Pinpoint the cell where the given text exists, returning its [X, Y] midpoint coordinate. 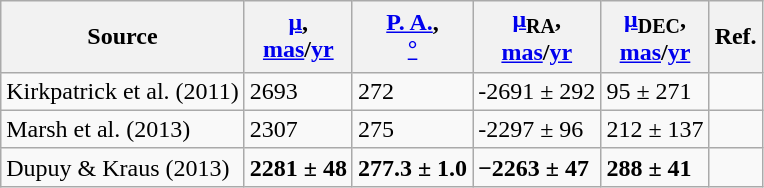
P. A.,° [412, 36]
-2691 ± 292 [537, 91]
μRA,mas/yr [537, 36]
Source [122, 36]
μ,mas/yr [298, 36]
2307 [298, 129]
2693 [298, 91]
Kirkpatrick et al. (2011) [122, 91]
Ref. [736, 36]
μDEC,mas/yr [655, 36]
−2263 ± 47 [537, 167]
277.3 ± 1.0 [412, 167]
2281 ± 48 [298, 167]
95 ± 271 [655, 91]
212 ± 137 [655, 129]
288 ± 41 [655, 167]
272 [412, 91]
Dupuy & Kraus (2013) [122, 167]
275 [412, 129]
-2297 ± 96 [537, 129]
Marsh et al. (2013) [122, 129]
